Identify which cell holds the provided text, then report its [x, y] central coordinate. 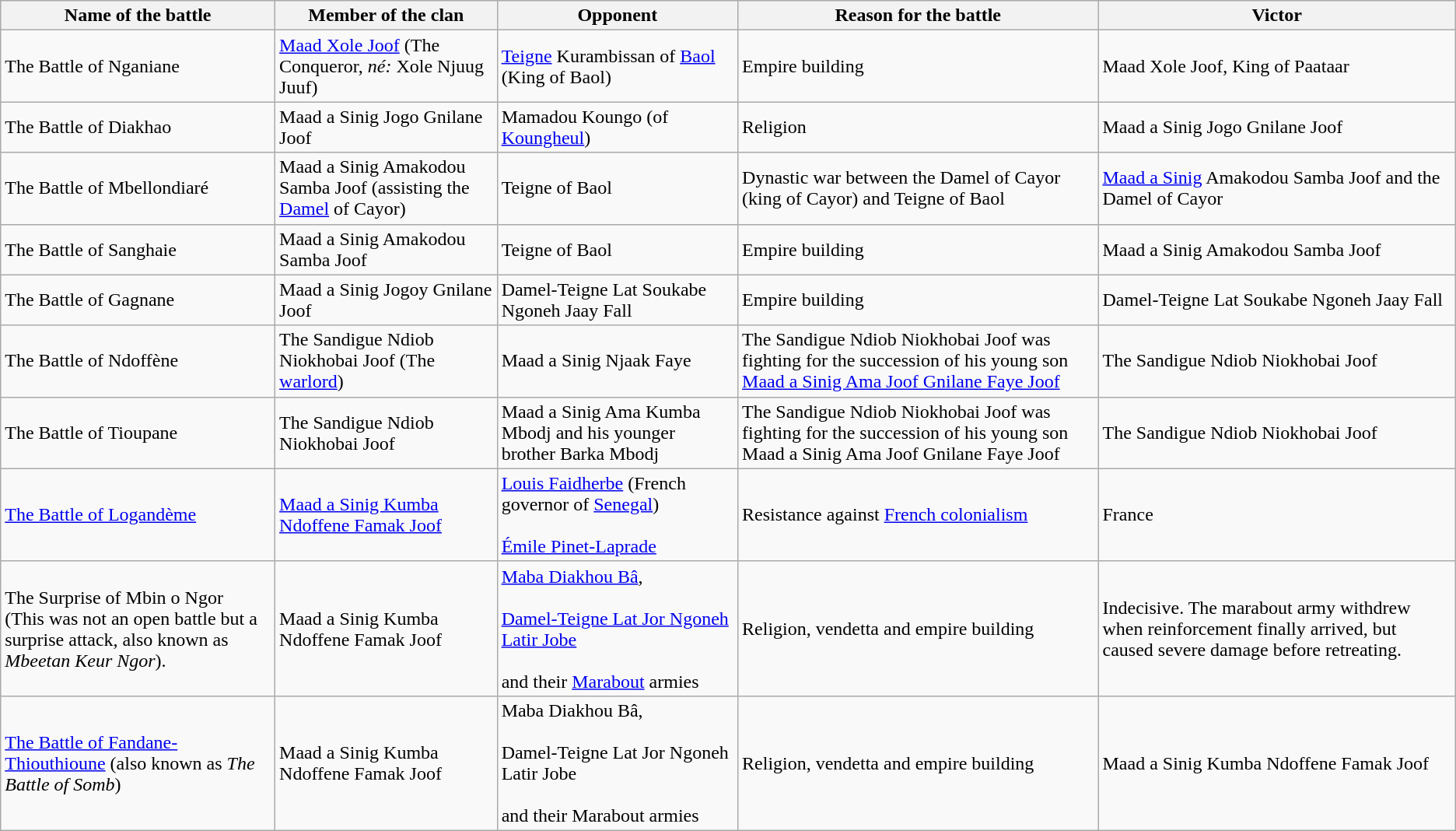
The Battle of Diakhao [138, 128]
The Battle of Mbellondiaré [138, 188]
The Battle of Tioupane [138, 433]
Opponent [618, 16]
Louis Faidherbe (French governor of Senegal) Émile Pinet-Laprade [618, 515]
The Sandigue Ndiob Niokhobai Joof (The warlord) [387, 361]
Maad Xole Joof (The Conqueror, né: Xole Njuug Juuf) [387, 66]
The Battle of Nganiane [138, 66]
Mamadou Koungo (of Koungheul) [618, 128]
The Battle of Ndoffène [138, 361]
The Surprise of Mbin o Ngor (This was not an open battle but a surprise attack, also known as Mbeetan Keur Ngor). [138, 629]
Indecisive. The marabout army withdrew when reinforcement finally arrived, but caused severe damage before retreating. [1277, 629]
Name of the battle [138, 16]
Maad a Sinig Njaak Faye [618, 361]
Maad Xole Joof, King of Paataar [1277, 66]
France [1277, 515]
Religion [918, 128]
Member of the clan [387, 16]
Maad a Sinig Amakodou Samba Joof (assisting the Damel of Cayor) [387, 188]
The Battle of Gagnane [138, 300]
Victor [1277, 16]
Teigne Kurambissan of Baol (King of Baol) [618, 66]
Maad a Sinig Ama Kumba Mbodj and his younger brother Barka Mbodj [618, 433]
Resistance against French colonialism [918, 515]
Maad a Sinig Jogoy Gnilane Joof [387, 300]
The Battle of Sanghaie [138, 249]
The Battle of Fandane-Thiouthioune (also known as The Battle of Somb) [138, 763]
Dynastic war between the Damel of Cayor (king of Cayor) and Teigne of Baol [918, 188]
Reason for the battle [918, 16]
The Battle of Logandème [138, 515]
Maad a Sinig Amakodou Samba Joof and the Damel of Cayor [1277, 188]
